Return (x, y) of the center of cell containing provided text 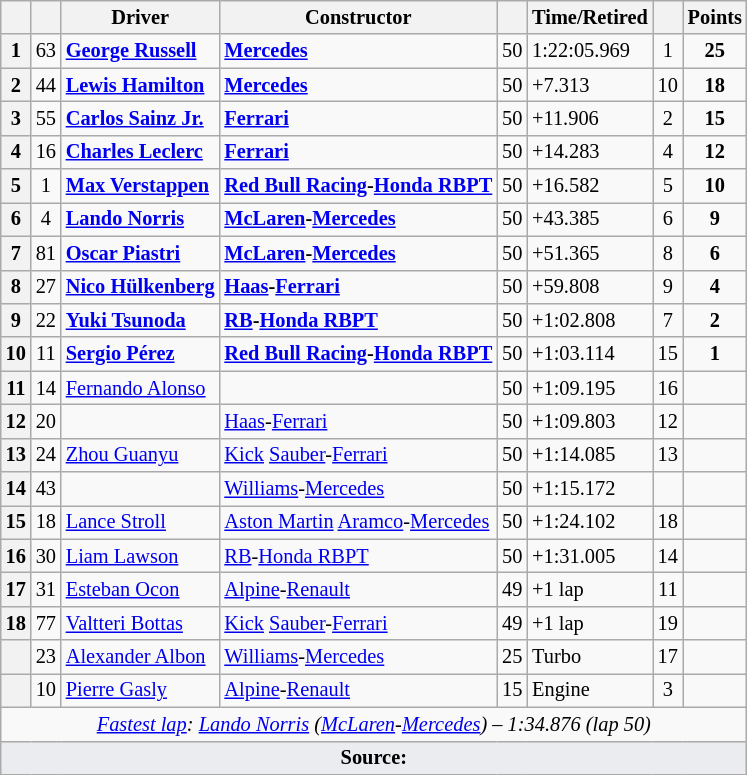
Aston Martin Aramco-Mercedes (358, 522)
Points (715, 17)
55 (46, 118)
77 (46, 623)
+59.808 (590, 287)
Turbo (590, 657)
Nico Hülkenberg (140, 287)
Oscar Piastri (140, 253)
George Russell (140, 51)
+14.283 (590, 152)
Time/Retired (590, 17)
+1:31.005 (590, 556)
Driver (140, 17)
+1:02.808 (590, 320)
Carlos Sainz Jr. (140, 118)
31 (46, 589)
Alexander Albon (140, 657)
Source: (374, 758)
27 (46, 287)
30 (46, 556)
Lewis Hamilton (140, 85)
Lando Norris (140, 219)
44 (46, 85)
Valtteri Bottas (140, 623)
81 (46, 253)
Fastest lap: Lando Norris (McLaren-Mercedes) – 1:34.876 (lap 50) (374, 724)
+11.906 (590, 118)
20 (46, 421)
43 (46, 489)
+1:14.085 (590, 455)
Lance Stroll (140, 522)
24 (46, 455)
Charles Leclerc (140, 152)
Esteban Ocon (140, 589)
Liam Lawson (140, 556)
Zhou Guanyu (140, 455)
23 (46, 657)
+51.365 (590, 253)
Constructor (358, 17)
Fernando Alonso (140, 388)
22 (46, 320)
+1:03.114 (590, 354)
Engine (590, 690)
+43.385 (590, 219)
1:22:05.969 (590, 51)
+1:15.172 (590, 489)
Yuki Tsunoda (140, 320)
+16.582 (590, 186)
+1:24.102 (590, 522)
+1:09.803 (590, 421)
Pierre Gasly (140, 690)
+7.313 (590, 85)
63 (46, 51)
19 (668, 623)
Max Verstappen (140, 186)
+1:09.195 (590, 388)
Sergio Pérez (140, 354)
